Find where the given text appears and provide that cell's center as (x, y) coordinate. 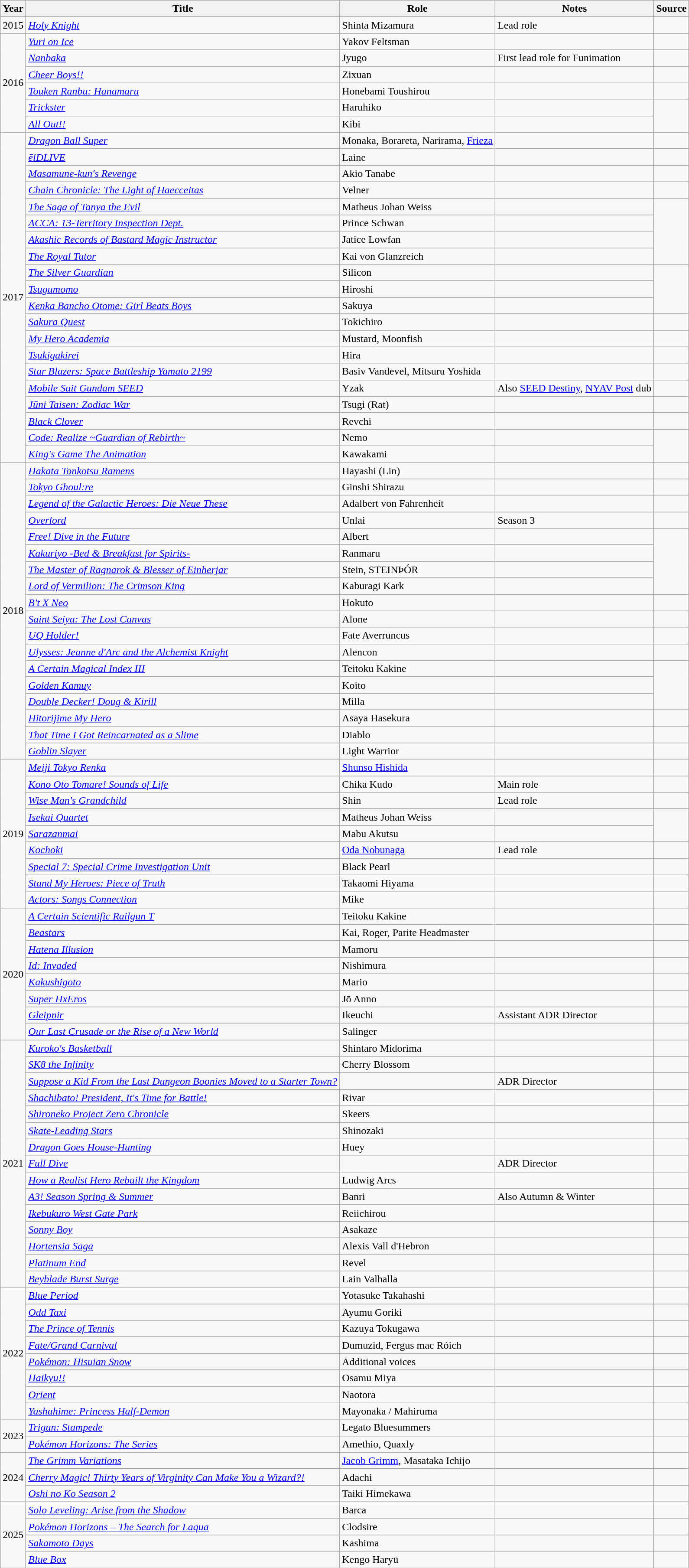
Jūni Taisen: Zodiac War (183, 404)
Beyblade Burst Surge (183, 1279)
Kibi (418, 124)
Basiv Vandevel, Mitsuru Yoshida (418, 372)
Kashima (418, 1543)
Season 3 (575, 520)
2016 (13, 83)
Hiroshi (418, 289)
Kono Oto Tomare! Sounds of Life (183, 784)
Light Warrior (418, 751)
Kakushigoto (183, 982)
Masamune-kun's Revenge (183, 173)
Chain Chronicle: The Light of Haecceitas (183, 190)
Tsugumomo (183, 289)
Velner (418, 190)
Takaomi Hiyama (418, 883)
Hakata Tonkotsu Ramens (183, 470)
Stand My Heroes: Piece of Truth (183, 883)
Ludwig Arcs (418, 1180)
My Hero Academia (183, 339)
Hira (418, 355)
Nemo (418, 437)
UQ Holder! (183, 636)
Overlord (183, 520)
Platinum End (183, 1263)
Jacob Grimm, Masataka Ichijo (418, 1460)
Tsukigakirei (183, 355)
Kazuya Tokugawa (418, 1329)
Ulysses: Jeanne d'Arc and the Alchemist Knight (183, 652)
Pokémon Horizons – The Search for Laqua (183, 1526)
Stein, STEINÞÓR (418, 570)
King's Game The Animation (183, 454)
Akashic Records of Bastard Magic Instructor (183, 240)
Beastars (183, 932)
Goblin Slayer (183, 751)
Milla (418, 701)
The Silver Guardian (183, 273)
A3! Season Spring & Summer (183, 1196)
Also Autumn & Winter (575, 1196)
2023 (13, 1436)
Super HxEros (183, 998)
The Master of Ragnarok & Blesser of Einherjar (183, 570)
Tsugi (Rat) (418, 404)
Lord of Vermilion: The Crimson King (183, 586)
Yotasuke Takahashi (418, 1296)
Also SEED Destiny, NYAV Post dub (575, 388)
ēlDLIVE (183, 157)
Mike (418, 900)
The Saga of Tanya the Evil (183, 207)
All Out!! (183, 124)
Legato Bluesummers (418, 1428)
Rivar (418, 1098)
Star Blazers: Space Battleship Yamato 2199 (183, 372)
Cheer Boys!! (183, 75)
Ayumu Goriki (418, 1312)
Blue Box (183, 1560)
Dragon Ball Super (183, 140)
Role (418, 9)
Odd Taxi (183, 1312)
Double Decker! Doug & Kirill (183, 701)
Our Last Crusade or the Rise of a New World (183, 1032)
Hatena Illusion (183, 949)
Dragon Goes House-Hunting (183, 1147)
Suppose a Kid From the Last Dungeon Boonies Moved to a Starter Town? (183, 1081)
Shinozaki (418, 1131)
Mayonaka / Mahiruma (418, 1411)
Prince Schwan (418, 223)
Huey (418, 1147)
Clodsire (418, 1526)
Revchi (418, 421)
Oda Nobunaga (418, 850)
How a Realist Hero Rebuilt the Kingdom (183, 1180)
Koito (418, 685)
Skeers (418, 1114)
2015 (13, 25)
Haruhiko (418, 108)
Year (13, 9)
Silicon (418, 273)
Kuroko's Basketball (183, 1048)
Mobile Suit Gundam SEED (183, 388)
Tokichiro (418, 322)
The Prince of Tennis (183, 1329)
Hortensia Saga (183, 1246)
Monaka, Borareta, Narirama, Frieza (418, 140)
Kenka Bancho Otome: Girl Beats Boys (183, 306)
Laine (418, 157)
Black Clover (183, 421)
Shunso Hishida (418, 768)
Revel (418, 1263)
Oshi no Ko Season 2 (183, 1493)
Dumuzid, Fergus mac Róich (418, 1345)
Albert (418, 537)
Taiki Himekawa (418, 1493)
Mamoru (418, 949)
Touken Ranbu: Hanamaru (183, 91)
Id: Invaded (183, 965)
Kaburagi Kark (418, 586)
Alexis Vall d'Hebron (418, 1246)
Jatice Lowfan (418, 240)
Full Dive (183, 1164)
Hayashi (Lin) (418, 470)
Title (183, 9)
Golden Kamuy (183, 685)
Cherry Blossom (418, 1065)
B't X Neo (183, 603)
Sonny Boy (183, 1229)
Banri (418, 1196)
Yuri on Ice (183, 42)
Shinta Mizamura (418, 25)
Naotora (418, 1395)
Special 7: Special Crime Investigation Unit (183, 867)
Ranmaru (418, 553)
SK8 the Infinity (183, 1065)
Ikeuchi (418, 1015)
Lain Valhalla (418, 1279)
Kawakami (418, 454)
Akio Tanabe (418, 173)
The Grimm Variations (183, 1460)
A Certain Magical Index III (183, 668)
2017 (13, 297)
Trigun: Stampede (183, 1428)
Nishimura (418, 965)
Jō Anno (418, 998)
Skate-Leading Stars (183, 1131)
ACCA: 13-Territory Inspection Dept. (183, 223)
Code: Realize ~Guardian of Rebirth~ (183, 437)
Salinger (418, 1032)
Haikyu!! (183, 1378)
Blue Period (183, 1296)
Zixuan (418, 75)
Sakamoto Days (183, 1543)
That Time I Got Reincarnated as a Slime (183, 735)
Actors: Songs Connection (183, 900)
Shachibato! President, It's Time for Battle! (183, 1098)
Black Pearl (418, 867)
Hokuto (418, 603)
Adachi (418, 1477)
Osamu Miya (418, 1378)
Mario (418, 982)
Legend of the Galactic Heroes: Die Neue These (183, 504)
Sarazanmai (183, 834)
Fate Averruncus (418, 636)
Main role (575, 784)
2022 (13, 1353)
Sakura Quest (183, 322)
Sakuya (418, 306)
Reiichirou (418, 1213)
Kengo Haryū (418, 1560)
Kai, Roger, Parite Headmaster (418, 932)
Alencon (418, 652)
Diablo (418, 735)
Tokyo Ghoul:re (183, 487)
Isekai Quartet (183, 817)
Source (672, 9)
Meiji Tokyo Renka (183, 768)
2018 (13, 610)
2020 (13, 974)
Jyugo (418, 58)
Solo Leveling: Arise from the Shadow (183, 1510)
2024 (13, 1477)
Yzak (418, 388)
Kakuriyo -Bed & Breakfast for Spirits- (183, 553)
Adalbert von Fahrenheit (418, 504)
Hitorijime My Hero (183, 718)
Holy Knight (183, 25)
2025 (13, 1535)
2021 (13, 1164)
Kai von Glanzreich (418, 256)
Fate/Grand Carnival (183, 1345)
Shironeko Project Zero Chronicle (183, 1114)
Ikebukuro West Gate Park (183, 1213)
Wise Man's Grandchild (183, 801)
Notes (575, 9)
Pokémon Horizons: The Series (183, 1444)
Yashahime: Princess Half-Demon (183, 1411)
Mabu Akutsu (418, 834)
Saint Seiya: The Lost Canvas (183, 619)
Yakov Feltsman (418, 42)
2019 (13, 834)
Pokémon: Hisuian Snow (183, 1362)
Mustard, Moonfish (418, 339)
Free! Dive in the Future (183, 537)
A Certain Scientific Railgun T (183, 916)
Trickster (183, 108)
Cherry Magic! Thirty Years of Virginity Can Make You a Wizard?! (183, 1477)
Shintaro Midorima (418, 1048)
Kochoki (183, 850)
Additional voices (418, 1362)
The Royal Tutor (183, 256)
Shin (418, 801)
Nanbaka (183, 58)
Unlai (418, 520)
Barca (418, 1510)
Orient (183, 1395)
Assistant ADR Director (575, 1015)
Chika Kudo (418, 784)
Alone (418, 619)
Asakaze (418, 1229)
Amethio, Quaxly (418, 1444)
First lead role for Funimation (575, 58)
Gleipnir (183, 1015)
Asaya Hasekura (418, 718)
Ginshi Shirazu (418, 487)
Honebami Toushirou (418, 91)
